For the text-containing cell, return its midpoint in (x, y) coordinate format. 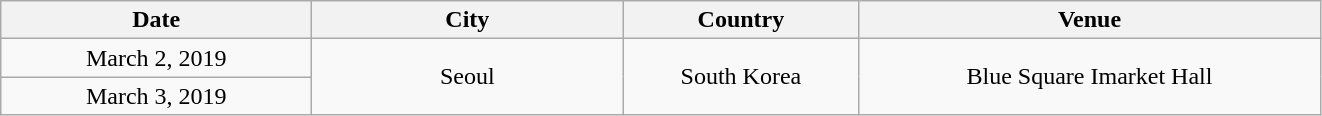
City (468, 20)
Country (741, 20)
Blue Square Imarket Hall (1090, 77)
Seoul (468, 77)
Venue (1090, 20)
March 3, 2019 (156, 96)
Date (156, 20)
March 2, 2019 (156, 58)
South Korea (741, 77)
